From the cell containing the given text, extract its center point as [x, y] coordinate. 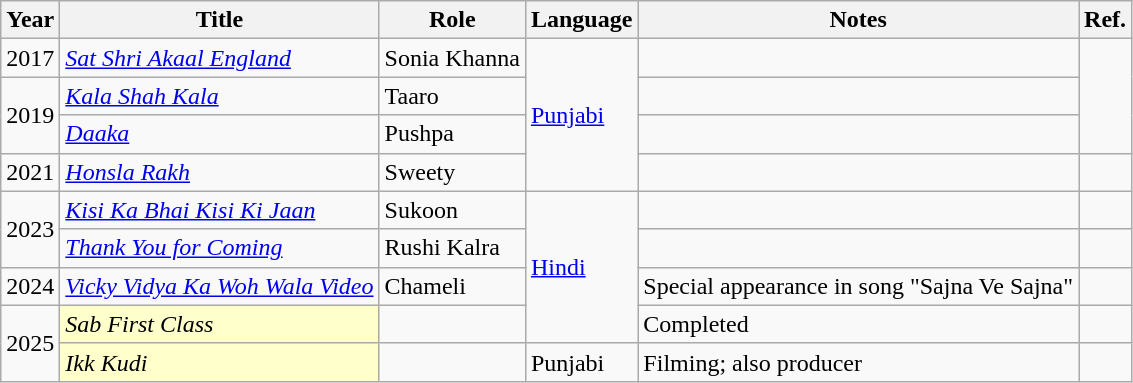
Taaro [452, 96]
Language [581, 20]
Notes [858, 20]
2019 [30, 115]
Special appearance in song "Sajna Ve Sajna" [858, 286]
Sab First Class [220, 324]
Ref. [1106, 20]
Chameli [452, 286]
Kisi Ka Bhai Kisi Ki Jaan [220, 210]
Vicky Vidya Ka Woh Wala Video [220, 286]
Hindi [581, 267]
Year [30, 20]
Sat Shri Akaal England [220, 58]
Honsla Rakh [220, 172]
Sukoon [452, 210]
2024 [30, 286]
Sweety [452, 172]
Kala Shah Kala [220, 96]
Completed [858, 324]
2021 [30, 172]
2025 [30, 343]
Filming; also producer [858, 362]
Ikk Kudi [220, 362]
Pushpa [452, 134]
Sonia Khanna [452, 58]
Daaka [220, 134]
2023 [30, 229]
Rushi Kalra [452, 248]
Title [220, 20]
Thank You for Coming [220, 248]
Role [452, 20]
2017 [30, 58]
